Extract the (x, y) coordinate from the center of the cell holding the provided text.  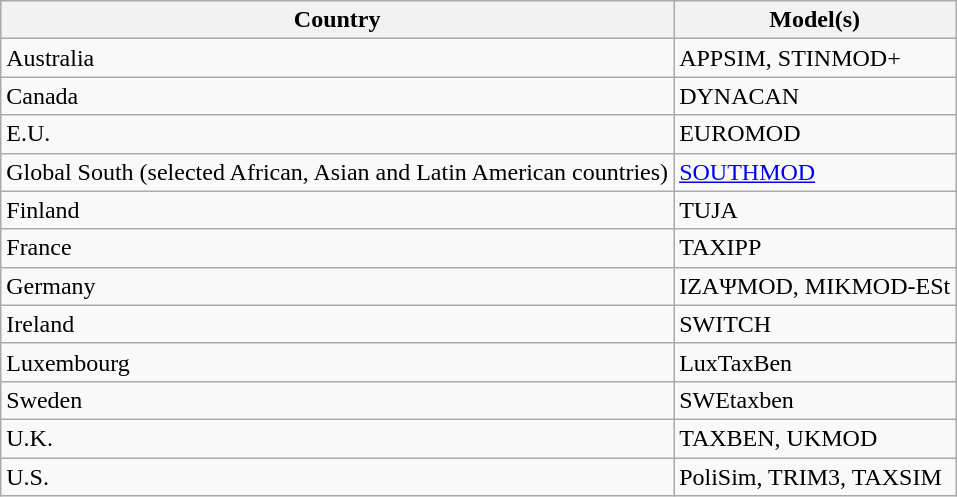
Global South (selected African, Asian and Latin American countries) (338, 172)
SWEtaxben (815, 400)
France (338, 248)
TAXIPP (815, 248)
Canada (338, 96)
DYNACAN (815, 96)
PoliSim, TRIM3, TAXSIM (815, 477)
APPSIM, STINMOD+ (815, 58)
Sweden (338, 400)
TUJA (815, 210)
SOUTHMOD (815, 172)
Luxembourg (338, 362)
Ireland (338, 324)
Finland (338, 210)
LuxTaxBen (815, 362)
Country (338, 20)
EUROMOD (815, 134)
TAXBEN, UKMOD (815, 438)
E.U. (338, 134)
Model(s) (815, 20)
Australia (338, 58)
U.S. (338, 477)
U.K. (338, 438)
SWITCH (815, 324)
Germany (338, 286)
IZAΨMOD, MIKMOD-ESt (815, 286)
